For the text-containing cell, return its midpoint in [x, y] coordinate format. 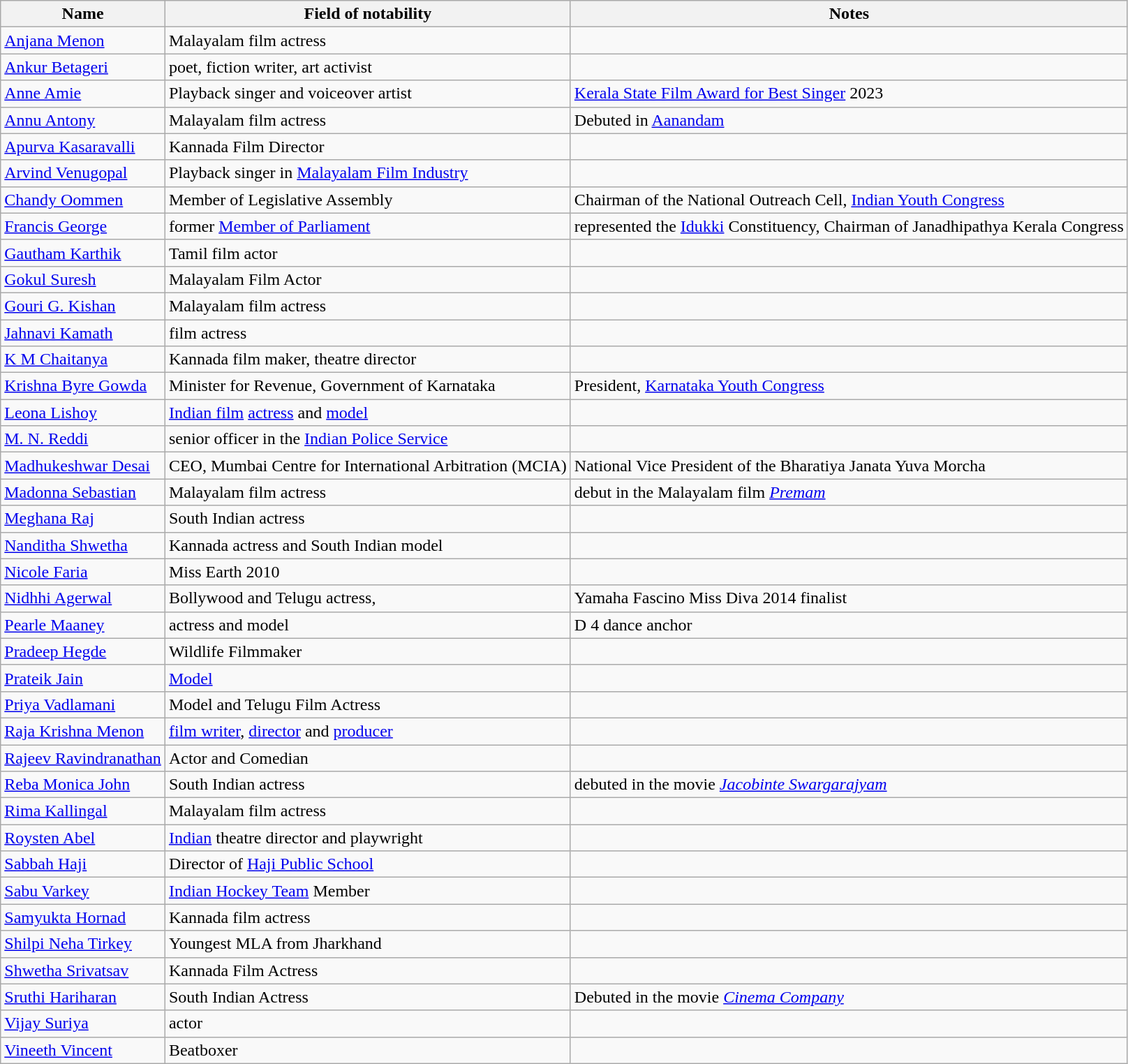
poet, fiction writer, art activist [367, 67]
D 4 dance anchor [849, 625]
Youngest MLA from Jharkhand [367, 944]
Indian film actress and model [367, 413]
Anne Amie [83, 94]
Yamaha Fascino Miss Diva 2014 finalist [849, 598]
Malayalam Film Actor [367, 279]
Nicole Faria [83, 572]
Rajeev Ravindranathan [83, 758]
South Indian Actress [367, 997]
Priya Vadlamani [83, 704]
Anjana Menon [83, 40]
represented the Idukki Constituency, Chairman of Janadhipathya Kerala Congress [849, 226]
Kerala State Film Award for Best Singer 2023 [849, 94]
senior officer in the Indian Police Service [367, 439]
Madonna Sebastian [83, 492]
film writer, director and producer [367, 731]
former Member of Parliament [367, 226]
Kannada Film Director [367, 147]
Samyukta Hornad [83, 917]
Chairman of the National Outreach Cell, Indian Youth Congress [849, 200]
Shilpi Neha Tirkey [83, 944]
National Vice President of the Bharatiya Janata Yuva Morcha [849, 466]
Nidhhi Agerwal [83, 598]
Debuted in the movie Cinema Company [849, 997]
Leona Lishoy [83, 413]
Meghana Raj [83, 519]
Wildlife Filmmaker [367, 651]
Kannada actress and South Indian model [367, 545]
debuted in the movie Jacobinte Swargarajyam [849, 785]
Sruthi Hariharan [83, 997]
Kannada Film Actress [367, 970]
Vijay Suriya [83, 1024]
Chandy Oommen [83, 200]
Ankur Betageri [83, 67]
Tamil film actor [367, 253]
Francis George [83, 226]
Member of Legislative Assembly [367, 200]
actor [367, 1024]
K M Chaitanya [83, 360]
Gouri G. Kishan [83, 306]
Bollywood and Telugu actress, [367, 598]
President, Karnataka Youth Congress [849, 386]
Rima Kallingal [83, 811]
Debuted in Aanandam [849, 120]
Krishna Byre Gowda [83, 386]
Notes [849, 14]
Prateik Jain [83, 678]
Actor and Comedian [367, 758]
Sabu Varkey [83, 891]
Pradeep Hegde [83, 651]
Shwetha Srivatsav [83, 970]
Miss Earth 2010 [367, 572]
Beatboxer [367, 1050]
Field of notability [367, 14]
Name [83, 14]
Kannada film maker, theatre director [367, 360]
Director of Haji Public School [367, 864]
Indian theatre director and playwright [367, 838]
actress and model [367, 625]
Playback singer and voiceover artist [367, 94]
Raja Krishna Menon [83, 731]
Model and Telugu Film Actress [367, 704]
CEO, Mumbai Centre for International Arbitration (MCIA) [367, 466]
Nanditha Shwetha [83, 545]
Model [367, 678]
Madhukeshwar Desai [83, 466]
Apurva Kasaravalli [83, 147]
Jahnavi Kamath [83, 333]
Playback singer in Malayalam Film Industry [367, 173]
Roysten Abel [83, 838]
Minister for Revenue, Government of Karnataka [367, 386]
Arvind Venugopal [83, 173]
Gautham Karthik [83, 253]
Gokul Suresh [83, 279]
Pearle Maaney [83, 625]
Vineeth Vincent [83, 1050]
debut in the Malayalam film Premam [849, 492]
Kannada film actress [367, 917]
M. N. Reddi [83, 439]
film actress [367, 333]
Sabbah Haji [83, 864]
Indian Hockey Team Member [367, 891]
Annu Antony [83, 120]
Reba Monica John [83, 785]
